Find where the given text appears and provide that cell's center as [X, Y] coordinate. 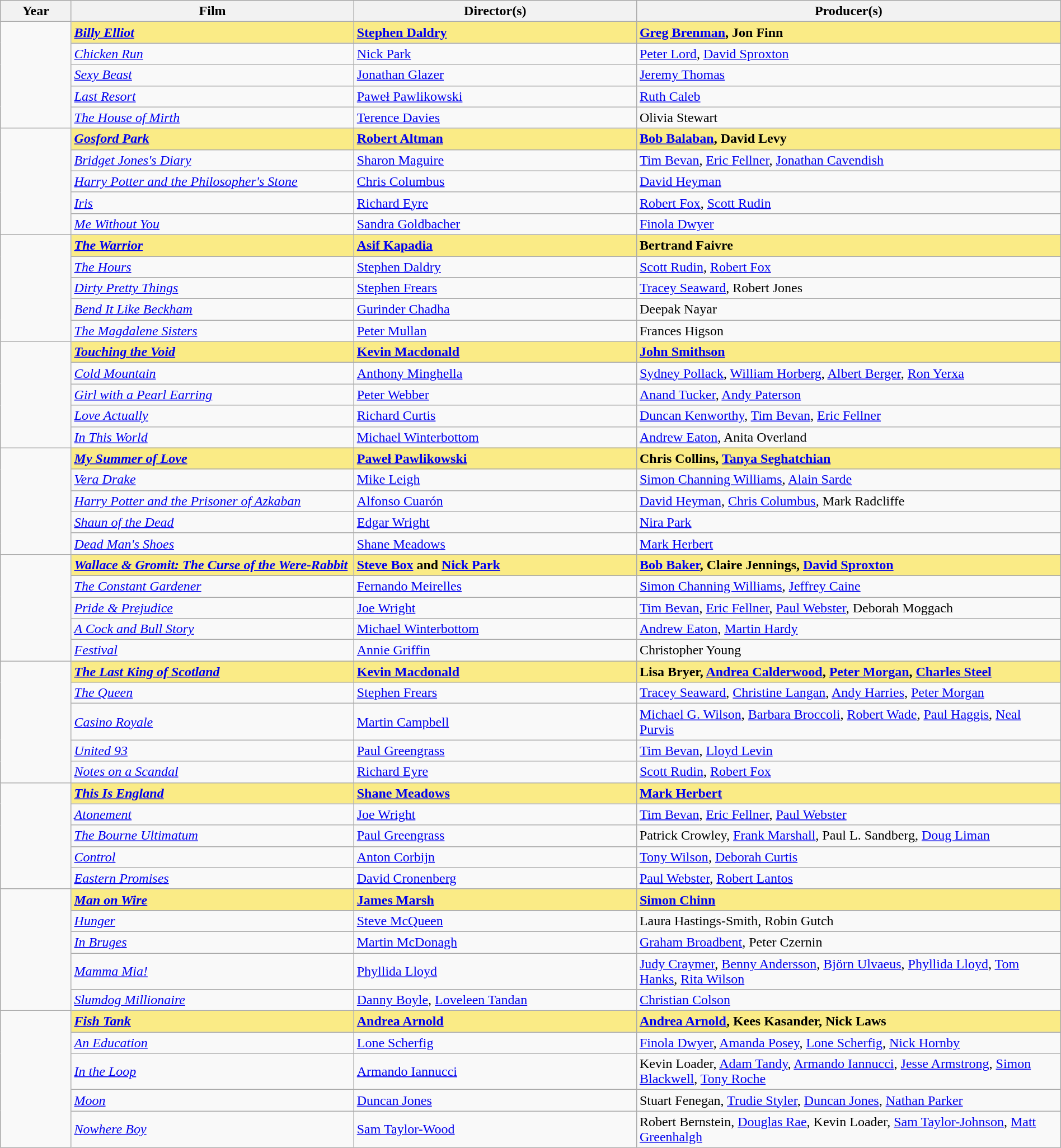
Robert Bernstein, Douglas Rae, Kevin Loader, Sam Taylor-Johnson, Matt Greenhalgh [848, 1130]
My Summer of Love [213, 458]
Producer(s) [848, 11]
The Bourne Ultimatum [213, 836]
Me Without You [213, 224]
Judy Craymer, Benny Andersson, Björn Ulvaeus, Phyllida Lloyd, Tom Hanks, Rita Wilson [848, 971]
Bertrand Faivre [848, 245]
Sexy Beast [213, 75]
Kevin Loader, Adam Tandy, Armando Iannucci, Jesse Armstrong, Simon Blackwell, Tony Roche [848, 1071]
Sandra Goldbacher [495, 224]
Nira Park [848, 522]
Armando Iannucci [495, 1071]
Chris Columbus [495, 181]
Hunger [213, 921]
Duncan Kenworthy, Tim Bevan, Eric Fellner [848, 416]
Paul Webster, Robert Lantos [848, 878]
Lone Scherfig [495, 1043]
Andrea Arnold [495, 1022]
In This World [213, 437]
Christian Colson [848, 1000]
Deepak Nayar [848, 310]
This Is England [213, 793]
Pride & Prejudice [213, 607]
Iris [213, 203]
The Constant Gardener [213, 586]
Bob Balaban, David Levy [848, 139]
Peter Mullan [495, 331]
Edgar Wright [495, 522]
Notes on a Scandal [213, 772]
In the Loop [213, 1071]
Moon [213, 1100]
Martin McDonagh [495, 942]
Girl with a Pearl Earring [213, 395]
Ruth Caleb [848, 96]
Billy Elliot [213, 32]
Eastern Promises [213, 878]
Film [213, 11]
Alfonso Cuarón [495, 501]
Tracey Seaward, Robert Jones [848, 288]
Man on Wire [213, 899]
Jonathan Glazer [495, 75]
An Education [213, 1043]
Bob Baker, Claire Jennings, David Sproxton [848, 565]
Shaun of the Dead [213, 522]
Danny Boyle, Loveleen Tandan [495, 1000]
Dirty Pretty Things [213, 288]
Tim Bevan, Eric Fellner, Jonathan Cavendish [848, 160]
Tim Bevan, Lloyd Levin [848, 751]
Nowhere Boy [213, 1130]
Harry Potter and the Philosopher's Stone [213, 181]
Stuart Fenegan, Trudie Styler, Duncan Jones, Nathan Parker [848, 1100]
Michael G. Wilson, Barbara Broccoli, Robert Wade, Paul Haggis, Neal Purvis [848, 722]
The House of Mirth [213, 118]
Annie Griffin [495, 650]
Casino Royale [213, 722]
John Smithson [848, 352]
Richard Curtis [495, 416]
Dead Man's Shoes [213, 543]
Anthony Minghella [495, 373]
Lisa Bryer, Andrea Calderwood, Peter Morgan, Charles Steel [848, 672]
James Marsh [495, 899]
Vera Drake [213, 480]
Andrea Arnold, Kees Kasander, Nick Laws [848, 1022]
Touching the Void [213, 352]
Love Actually [213, 416]
The Warrior [213, 245]
Tim Bevan, Eric Fellner, Paul Webster, Deborah Moggach [848, 607]
The Magdalene Sisters [213, 331]
Bridget Jones's Diary [213, 160]
David Heyman [848, 181]
Festival [213, 650]
Greg Brenman, Jon Finn [848, 32]
David Cronenberg [495, 878]
Finola Dwyer, Amanda Posey, Lone Scherfig, Nick Hornby [848, 1043]
Martin Campbell [495, 722]
Tim Bevan, Eric Fellner, Paul Webster [848, 814]
Laura Hastings-Smith, Robin Gutch [848, 921]
Steve Box and Nick Park [495, 565]
Andrew Eaton, Martin Hardy [848, 629]
The Last King of Scotland [213, 672]
Gurinder Chadha [495, 310]
Control [213, 857]
The Hours [213, 267]
Finola Dwyer [848, 224]
Sharon Maguire [495, 160]
Anand Tucker, Andy Paterson [848, 395]
A Cock and Bull Story [213, 629]
Robert Fox, Scott Rudin [848, 203]
Chicken Run [213, 54]
Mike Leigh [495, 480]
Peter Lord, David Sproxton [848, 54]
Simon Channing Williams, Jeffrey Caine [848, 586]
Steve McQueen [495, 921]
Graham Broadbent, Peter Czernin [848, 942]
Atonement [213, 814]
Peter Webber [495, 395]
Bend It Like Beckham [213, 310]
Sam Taylor-Wood [495, 1130]
Mamma Mia! [213, 971]
Chris Collins, Tanya Seghatchian [848, 458]
Andrew Eaton, Anita Overland [848, 437]
Anton Corbijn [495, 857]
Phyllida Lloyd [495, 971]
Asif Kapadia [495, 245]
Slumdog Millionaire [213, 1000]
In Bruges [213, 942]
Christopher Young [848, 650]
Tracey Seaward, Christine Langan, Andy Harries, Peter Morgan [848, 693]
Terence Davies [495, 118]
Director(s) [495, 11]
Year [36, 11]
Fernando Meirelles [495, 586]
Duncan Jones [495, 1100]
The Queen [213, 693]
Olivia Stewart [848, 118]
David Heyman, Chris Columbus, Mark Radcliffe [848, 501]
Frances Higson [848, 331]
Jeremy Thomas [848, 75]
Patrick Crowley, Frank Marshall, Paul L. Sandberg, Doug Liman [848, 836]
Fish Tank [213, 1022]
Simon Chinn [848, 899]
United 93 [213, 751]
Tony Wilson, Deborah Curtis [848, 857]
Nick Park [495, 54]
Cold Mountain [213, 373]
Harry Potter and the Prisoner of Azkaban [213, 501]
Robert Altman [495, 139]
Wallace & Gromit: The Curse of the Were-Rabbit [213, 565]
Last Resort [213, 96]
Gosford Park [213, 139]
Simon Channing Williams, Alain Sarde [848, 480]
Sydney Pollack, William Horberg, Albert Berger, Ron Yerxa [848, 373]
